Return [X, Y] of the center of cell containing provided text 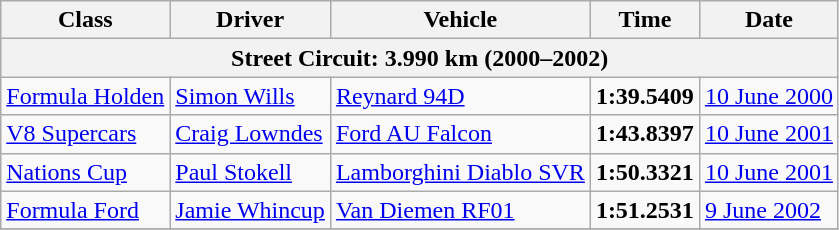
1:51.2531 [644, 210]
Driver [250, 20]
Craig Lowndes [250, 134]
Ford AU Falcon [460, 134]
Formula Ford [86, 210]
Lamborghini Diablo SVR [460, 172]
1:43.8397 [644, 134]
10 June 2000 [768, 96]
Jamie Whincup [250, 210]
1:50.3321 [644, 172]
V8 Supercars [86, 134]
Date [768, 20]
Vehicle [460, 20]
Reynard 94D [460, 96]
Formula Holden [86, 96]
Class [86, 20]
Time [644, 20]
Van Diemen RF01 [460, 210]
9 June 2002 [768, 210]
Street Circuit: 3.990 km (2000–2002) [420, 58]
Simon Wills [250, 96]
1:39.5409 [644, 96]
Paul Stokell [250, 172]
Nations Cup [86, 172]
